Locate the cell with the specified text and output its [X, Y] center coordinate. 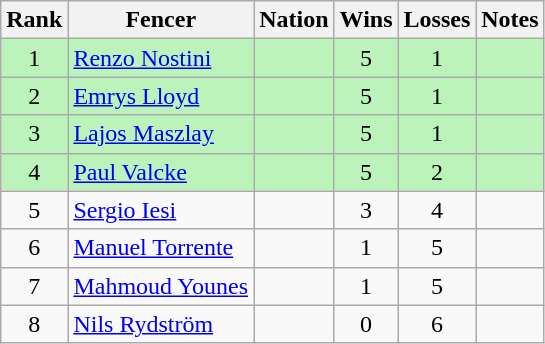
Nils Rydström [161, 324]
Fencer [161, 20]
7 [34, 286]
Nation [294, 20]
Notes [510, 20]
0 [366, 324]
Renzo Nostini [161, 58]
Sergio Iesi [161, 210]
Paul Valcke [161, 172]
Emrys Lloyd [161, 96]
Mahmoud Younes [161, 286]
Losses [437, 20]
Wins [366, 20]
Rank [34, 20]
8 [34, 324]
Manuel Torrente [161, 248]
Lajos Maszlay [161, 134]
